Capture the cell that displays the provided text and extract its [X, Y] central coordinate. 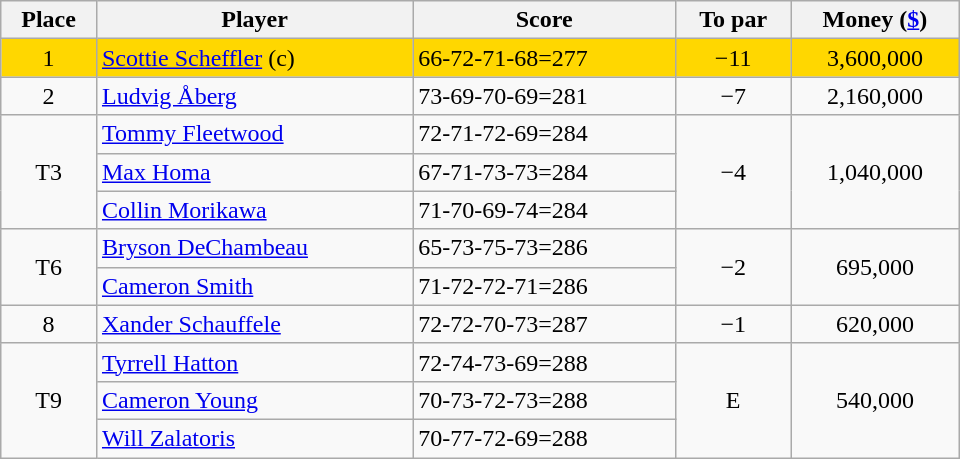
67-71-73-73=284 [544, 172]
Tommy Fleetwood [254, 134]
540,000 [876, 400]
To par [734, 20]
Collin Morikawa [254, 210]
1 [49, 58]
Tyrrell Hatton [254, 362]
65-73-75-73=286 [544, 248]
Xander Schauffele [254, 324]
−11 [734, 58]
Player [254, 20]
1,040,000 [876, 172]
70-77-72-69=288 [544, 438]
70-73-72-73=288 [544, 400]
Will Zalatoris [254, 438]
Money ($) [876, 20]
72-71-72-69=284 [544, 134]
−2 [734, 267]
Place [49, 20]
3,600,000 [876, 58]
72-74-73-69=288 [544, 362]
Max Homa [254, 172]
Cameron Young [254, 400]
Scottie Scheffler (c) [254, 58]
T9 [49, 400]
Score [544, 20]
695,000 [876, 267]
−1 [734, 324]
66-72-71-68=277 [544, 58]
Ludvig Åberg [254, 96]
E [734, 400]
T6 [49, 267]
8 [49, 324]
2,160,000 [876, 96]
73-69-70-69=281 [544, 96]
71-70-69-74=284 [544, 210]
Cameron Smith [254, 286]
620,000 [876, 324]
−4 [734, 172]
72-72-70-73=287 [544, 324]
−7 [734, 96]
71-72-72-71=286 [544, 286]
Bryson DeChambeau [254, 248]
2 [49, 96]
T3 [49, 172]
